Identify which cell holds the provided text, then report its (X, Y) central coordinate. 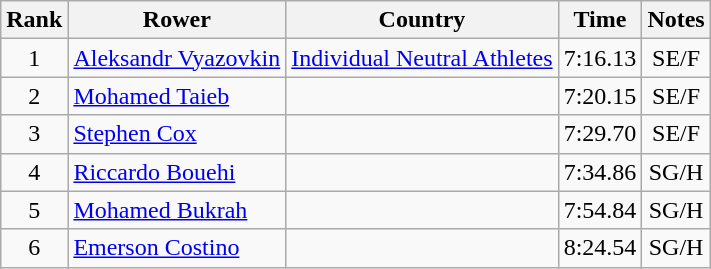
Riccardo Bouehi (177, 172)
Time (600, 20)
2 (34, 96)
Mohamed Bukrah (177, 210)
Emerson Costino (177, 248)
7:34.86 (600, 172)
Mohamed Taieb (177, 96)
Rank (34, 20)
8:24.54 (600, 248)
5 (34, 210)
7:20.15 (600, 96)
Rower (177, 20)
Notes (676, 20)
1 (34, 58)
6 (34, 248)
7:29.70 (600, 134)
7:16.13 (600, 58)
3 (34, 134)
Stephen Cox (177, 134)
4 (34, 172)
Individual Neutral Athletes (422, 58)
Country (422, 20)
Aleksandr Vyazovkin (177, 58)
7:54.84 (600, 210)
